Provide the (x, y) coordinate of the cell's center where the given text is located.  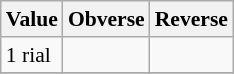
Reverse (192, 19)
Value (32, 19)
Obverse (106, 19)
1 rial (32, 55)
